From the cell containing the given text, extract its center point as [x, y] coordinate. 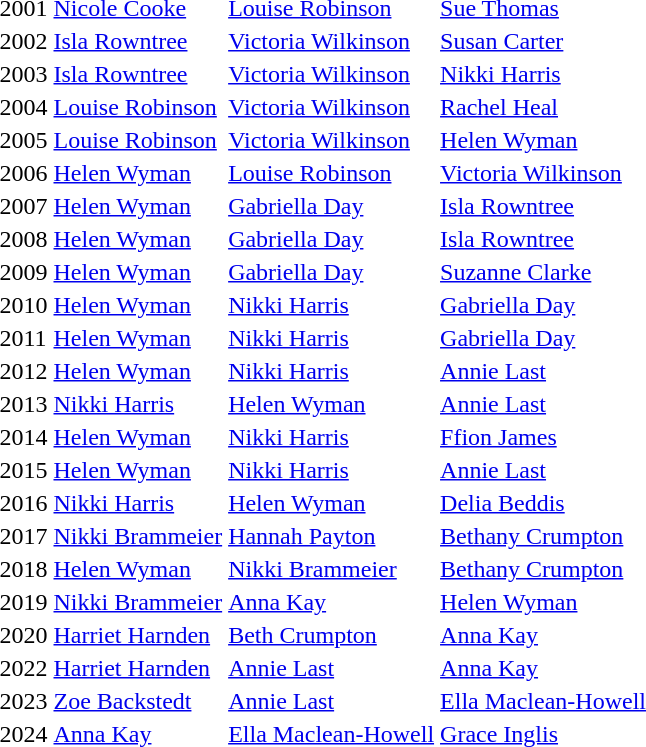
Hannah Payton [332, 536]
Zoe Backstedt [138, 701]
Beth Crumpton [332, 635]
Anna Kay [332, 602]
